Output the [x, y] coordinate of the center of the cell containing the given text.  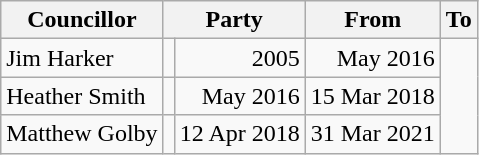
Party [234, 20]
15 Mar 2018 [372, 96]
From [372, 20]
31 Mar 2021 [372, 134]
12 Apr 2018 [240, 134]
2005 [240, 58]
Matthew Golby [82, 134]
Councillor [82, 20]
To [458, 20]
Jim Harker [82, 58]
Heather Smith [82, 96]
